Return the (x, y) coordinate for the center point of the cell that contains the specified text.  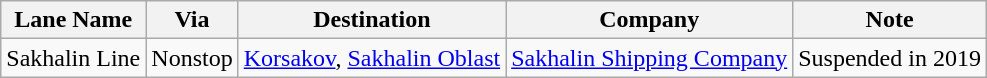
Note (890, 20)
Sakhalin Shipping Company (650, 58)
Company (650, 20)
Via (192, 20)
Korsakov, Sakhalin Oblast (372, 58)
Nonstop (192, 58)
Sakhalin Line (74, 58)
Destination (372, 20)
Suspended in 2019 (890, 58)
Lane Name (74, 20)
